Capture the cell that displays the provided text and extract its (x, y) central coordinate. 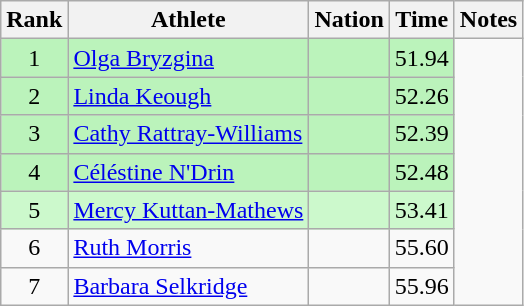
1 (34, 58)
52.26 (422, 96)
Rank (34, 20)
53.41 (422, 210)
55.96 (422, 286)
55.60 (422, 248)
3 (34, 134)
4 (34, 172)
5 (34, 210)
Ruth Morris (188, 248)
6 (34, 248)
Cathy Rattray-Williams (188, 134)
7 (34, 286)
2 (34, 96)
52.39 (422, 134)
Nation (349, 20)
Barbara Selkridge (188, 286)
Mercy Kuttan-Mathews (188, 210)
Notes (488, 20)
Olga Bryzgina (188, 58)
Linda Keough (188, 96)
Athlete (188, 20)
51.94 (422, 58)
Time (422, 20)
Céléstine N'Drin (188, 172)
52.48 (422, 172)
